Capture the cell that displays the provided text and extract its (x, y) central coordinate. 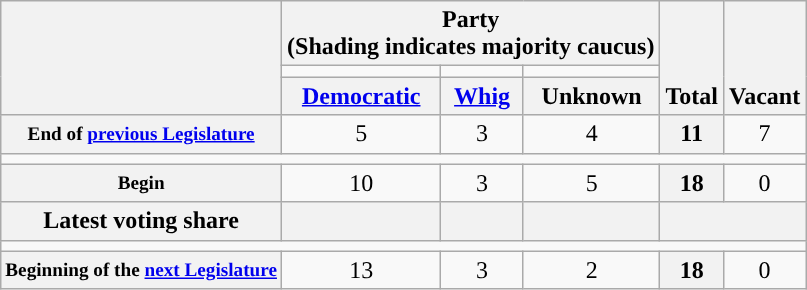
Latest voting share (142, 221)
Begin (142, 183)
Democratic (362, 96)
10 (362, 183)
Vacant (764, 58)
2 (592, 270)
End of previous Legislature (142, 134)
Whig (482, 96)
Beginning of the next Legislature (142, 270)
Total (692, 58)
4 (592, 134)
Party (Shading indicates majority caucus) (471, 34)
Unknown (592, 96)
13 (362, 270)
11 (692, 134)
7 (764, 134)
